Pinpoint the cell where the given text exists, returning its (x, y) midpoint coordinate. 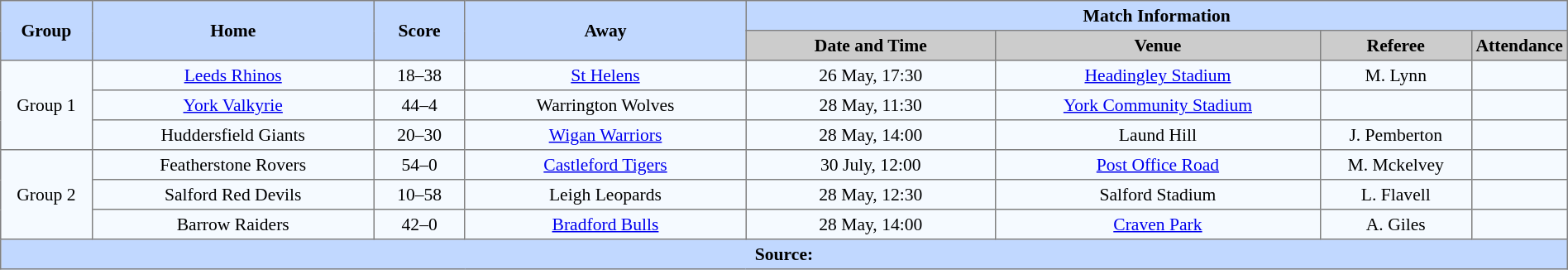
Leeds Rhinos (233, 75)
44–4 (419, 105)
Laund Hill (1158, 135)
Craven Park (1158, 224)
M. Mckelvey (1396, 165)
Headingley Stadium (1158, 75)
Attendance (1519, 46)
28 May, 11:30 (870, 105)
Venue (1158, 46)
28 May, 12:30 (870, 195)
Featherstone Rovers (233, 165)
26 May, 17:30 (870, 75)
Group 1 (46, 105)
Group (46, 31)
Leigh Leopards (605, 195)
Bradford Bulls (605, 224)
Score (419, 31)
Castleford Tigers (605, 165)
54–0 (419, 165)
Wigan Warriors (605, 135)
Salford Red Devils (233, 195)
Match Information (1156, 16)
Group 2 (46, 195)
Post Office Road (1158, 165)
30 July, 12:00 (870, 165)
Warrington Wolves (605, 105)
L. Flavell (1396, 195)
Barrow Raiders (233, 224)
18–38 (419, 75)
20–30 (419, 135)
York Community Stadium (1158, 105)
Date and Time (870, 46)
York Valkyrie (233, 105)
J. Pemberton (1396, 135)
Away (605, 31)
St Helens (605, 75)
Referee (1396, 46)
42–0 (419, 224)
Salford Stadium (1158, 195)
A. Giles (1396, 224)
Huddersfield Giants (233, 135)
10–58 (419, 195)
M. Lynn (1396, 75)
Home (233, 31)
Source: (784, 254)
